Return the [x, y] coordinate for the center point of the cell that contains the specified text.  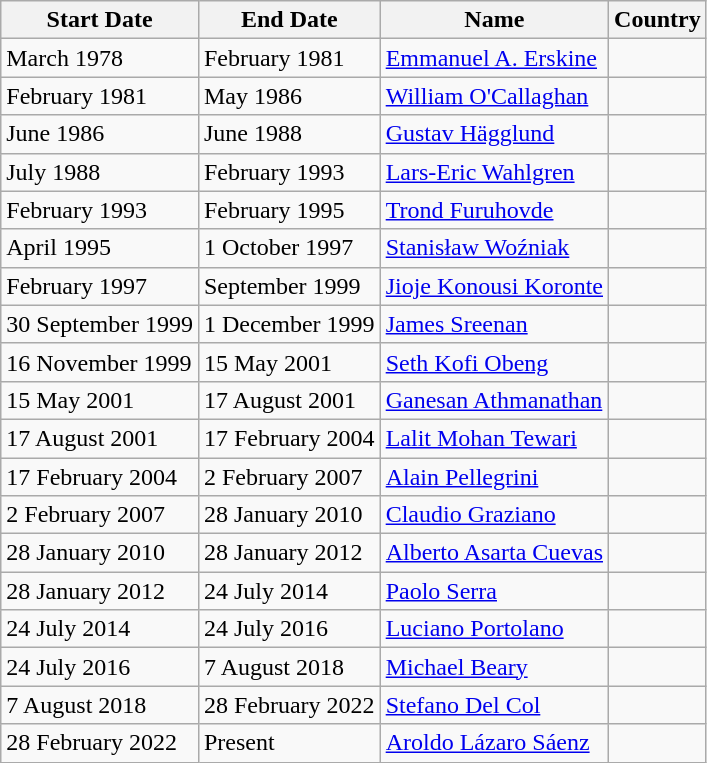
Present [289, 743]
1 October 1997 [289, 248]
James Sreenan [494, 324]
Michael Beary [494, 667]
End Date [289, 20]
Name [494, 20]
Lalit Mohan Tewari [494, 438]
February 1995 [289, 210]
Stanisław Woźniak [494, 248]
Alberto Asarta Cuevas [494, 553]
1 December 1999 [289, 324]
William O'Callaghan [494, 96]
July 1988 [100, 172]
30 September 1999 [100, 324]
September 1999 [289, 286]
Claudio Graziano [494, 515]
Start Date [100, 20]
16 November 1999 [100, 362]
May 1986 [289, 96]
Seth Kofi Obeng [494, 362]
Trond Furuhovde [494, 210]
March 1978 [100, 58]
Aroldo Lázaro Sáenz [494, 743]
Ganesan Athmanathan [494, 400]
Luciano Portolano [494, 629]
Emmanuel A. Erskine [494, 58]
April 1995 [100, 248]
June 1988 [289, 134]
February 1997 [100, 286]
Jioje Konousi Koronte [494, 286]
Paolo Serra [494, 591]
Lars-Eric Wahlgren [494, 172]
June 1986 [100, 134]
Stefano Del Col [494, 705]
Gustav Hägglund [494, 134]
Country [658, 20]
Alain Pellegrini [494, 477]
